Detect which cell encompasses the target text, then output its [x, y] center coordinate. 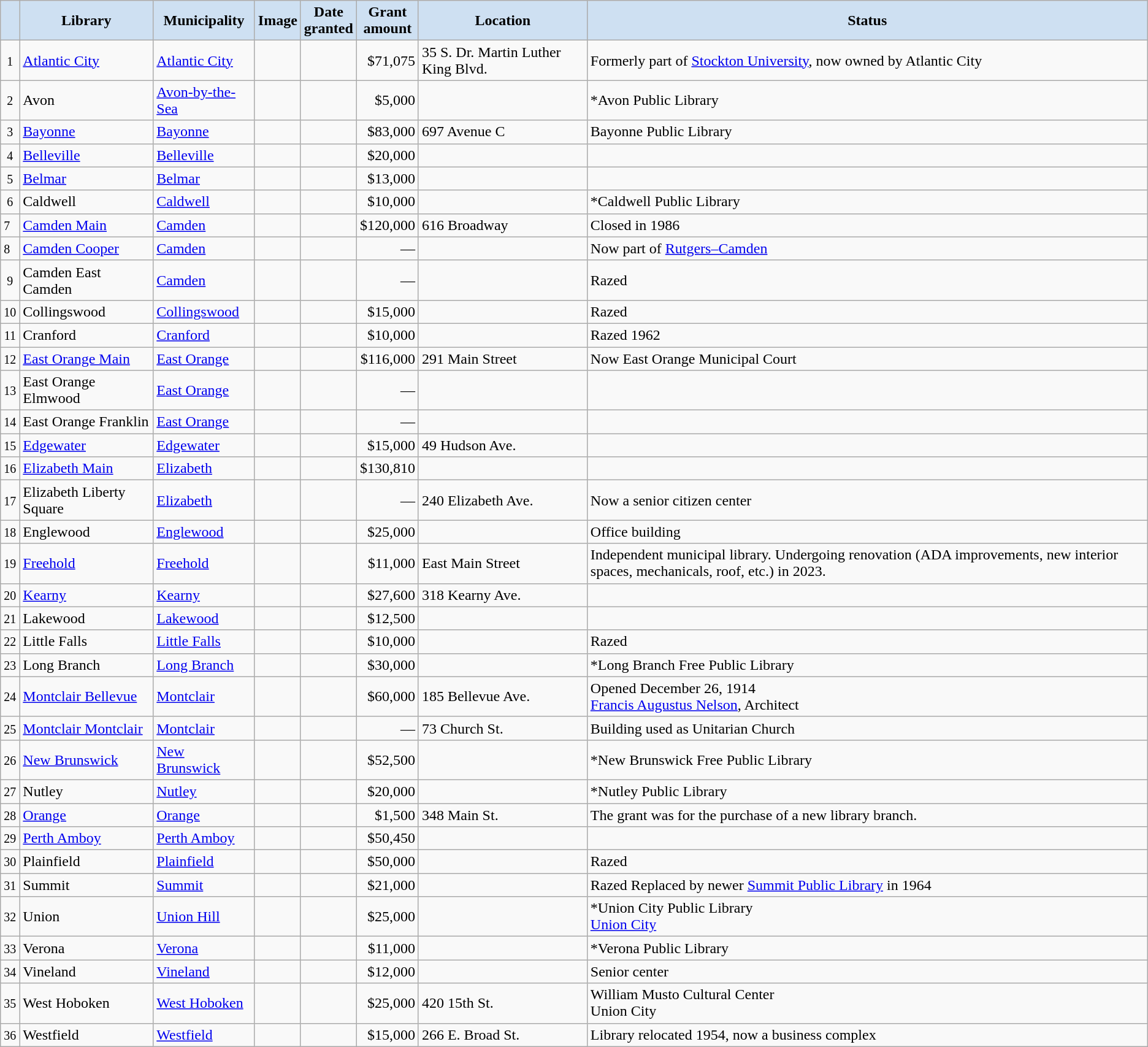
The grant was for the purchase of a new library branch. [867, 815]
*Union City Public LibraryUnion City [867, 916]
3 [10, 132]
Municipality [204, 21]
28 [10, 815]
9 [10, 280]
2 [10, 101]
Union [86, 916]
10 [10, 312]
240 Elizabeth Ave. [503, 500]
Montclair Bellevue [86, 697]
49 Hudson Ave. [503, 445]
Senior center [867, 972]
30 [10, 862]
*Nutley Public Library [867, 791]
Avon-by-the-Sea [204, 101]
16 [10, 469]
$52,500 [388, 759]
$27,600 [388, 595]
$50,450 [388, 838]
Camden East Camden [86, 280]
616 Broadway [503, 225]
31 [10, 885]
17 [10, 500]
Camden Cooper [86, 248]
$120,000 [388, 225]
Library [86, 21]
East Orange Elmwood [86, 390]
Dategranted [329, 21]
6 [10, 202]
420 15th St. [503, 1003]
23 [10, 665]
14 [10, 422]
*Avon Public Library [867, 101]
East Orange Main [86, 359]
Camden Main [86, 225]
$13,000 [388, 178]
266 E. Broad St. [503, 1035]
27 [10, 791]
William Musto Cultural CenterUnion City [867, 1003]
$83,000 [388, 132]
24 [10, 697]
$21,000 [388, 885]
$60,000 [388, 697]
Closed in 1986 [867, 225]
15 [10, 445]
1 [10, 60]
32 [10, 916]
21 [10, 618]
4 [10, 155]
73 Church St. [503, 728]
20 [10, 595]
35 [10, 1003]
348 Main St. [503, 815]
$116,000 [388, 359]
$12,500 [388, 618]
Montclair Montclair [86, 728]
Grantamount [388, 21]
Avon [86, 101]
Location [503, 21]
185 Bellevue Ave. [503, 697]
East Orange Franklin [86, 422]
Elizabeth Liberty Square [86, 500]
Library relocated 1954, now a business complex [867, 1035]
Elizabeth Main [86, 469]
*Long Branch Free Public Library [867, 665]
$71,075 [388, 60]
12 [10, 359]
25 [10, 728]
*New Brunswick Free Public Library [867, 759]
34 [10, 972]
Opened December 26, 1914Francis Augustus Nelson, Architect [867, 697]
35 S. Dr. Martin Luther King Blvd. [503, 60]
East Main Street [503, 563]
Union Hill [204, 916]
Image [277, 21]
29 [10, 838]
$12,000 [388, 972]
5 [10, 178]
26 [10, 759]
8 [10, 248]
22 [10, 642]
Razed Replaced by newer Summit Public Library in 1964 [867, 885]
18 [10, 532]
Independent municipal library. Undergoing renovation (ADA improvements, new interior spaces, mechanicals, roof, etc.) in 2023. [867, 563]
$50,000 [388, 862]
Status [867, 21]
318 Kearny Ave. [503, 595]
$130,810 [388, 469]
$30,000 [388, 665]
*Caldwell Public Library [867, 202]
*Verona Public Library [867, 948]
36 [10, 1035]
Now East Orange Municipal Court [867, 359]
Formerly part of Stockton University, now owned by Atlantic City [867, 60]
Razed 1962 [867, 335]
Now a senior citizen center [867, 500]
19 [10, 563]
33 [10, 948]
Bayonne Public Library [867, 132]
Now part of Rutgers–Camden [867, 248]
13 [10, 390]
7 [10, 225]
11 [10, 335]
291 Main Street [503, 359]
Office building [867, 532]
697 Avenue C [503, 132]
$1,500 [388, 815]
$5,000 [388, 101]
Building used as Unitarian Church [867, 728]
